Output the (x, y) coordinate of the center of the cell containing the given text.  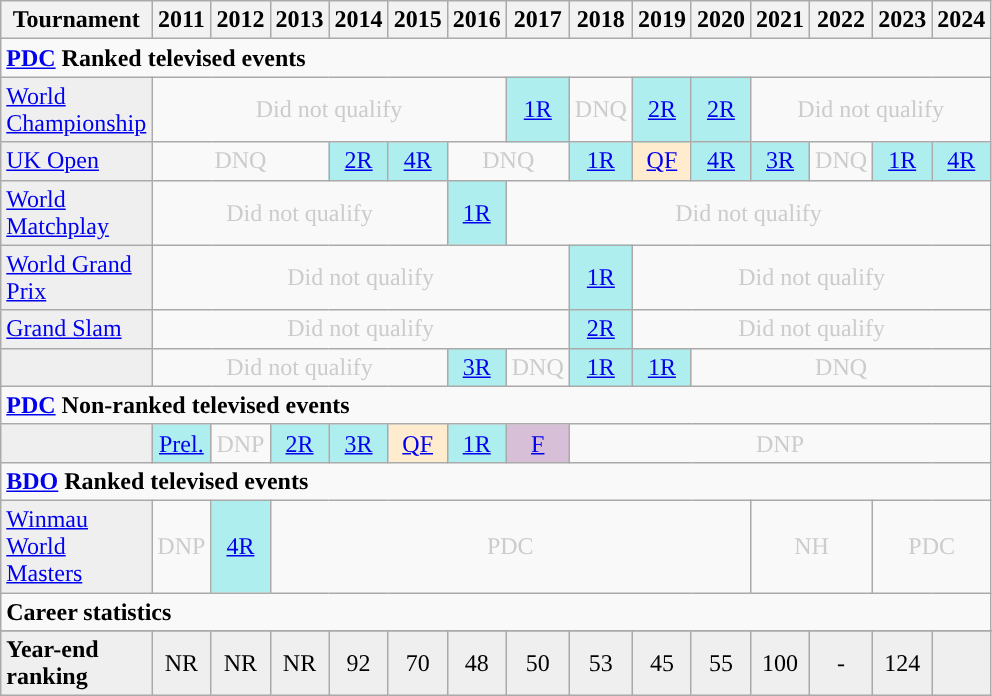
2015 (418, 20)
UK Open (76, 161)
100 (780, 664)
World Matchplay (76, 212)
92 (358, 664)
2019 (662, 20)
World Grand Prix (76, 278)
2018 (600, 20)
BDO Ranked televised events (496, 481)
2013 (300, 20)
2014 (358, 20)
2017 (538, 20)
Tournament (76, 20)
2012 (240, 20)
NH (812, 546)
Year-end ranking (76, 664)
2024 (962, 20)
Prel. (182, 443)
55 (720, 664)
2016 (476, 20)
F (538, 443)
53 (600, 664)
World Championship (76, 110)
70 (418, 664)
50 (538, 664)
2021 (780, 20)
- (842, 664)
Career statistics (496, 611)
45 (662, 664)
2011 (182, 20)
PDC Non-ranked televised events (496, 405)
2023 (902, 20)
PDC Ranked televised events (496, 58)
2020 (720, 20)
2022 (842, 20)
124 (902, 664)
Grand Slam (76, 329)
48 (476, 664)
Winmau World Masters (76, 546)
